Pinpoint the cell where the given text exists, returning its (x, y) midpoint coordinate. 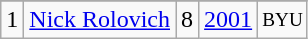
Nick Rolovich (100, 20)
2001 (228, 20)
8 (188, 20)
1 (12, 20)
BYU (283, 20)
